Provide the (X, Y) coordinate of the cell's center where the given text is located.  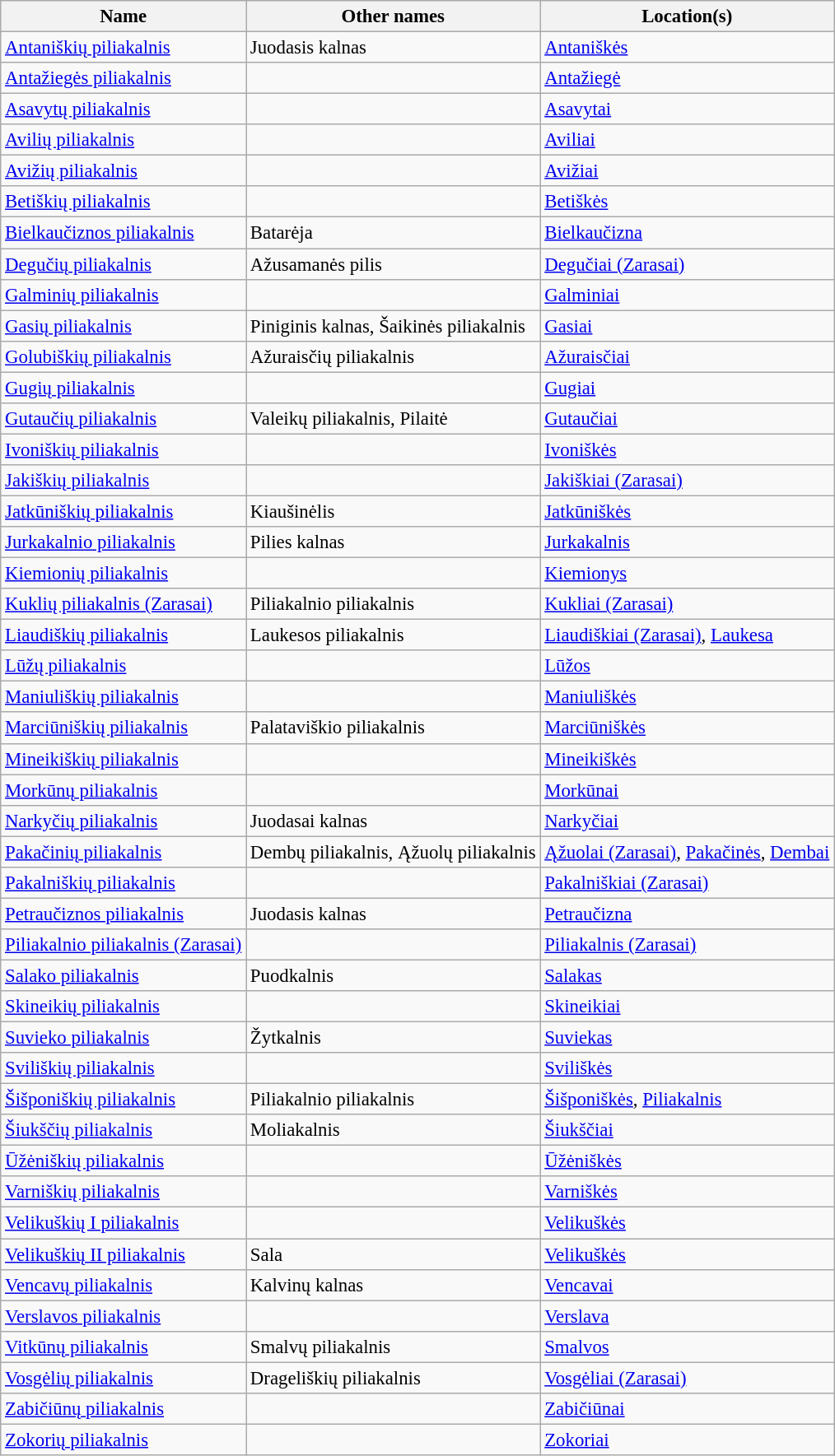
Verslava (687, 1316)
Vosgėliai (Zarasai) (687, 1378)
Galminių piliakalnis (124, 295)
Sviliškių piliakalnis (124, 1068)
Betiškės (687, 202)
Palataviškio piliakalnis (394, 728)
Gugių piliakalnis (124, 388)
Kiaušinėlis (394, 511)
Vencavai (687, 1285)
Asavytų piliakalnis (124, 109)
Žytkalnis (394, 1038)
Laukesos piliakalnis (394, 635)
Ažusamanės pilis (394, 264)
Vencavų piliakalnis (124, 1285)
Lūžos (687, 666)
Pakalniškių piliakalnis (124, 883)
Puodkalnis (394, 975)
Ūžėniškės (687, 1161)
Pakalniškiai (Zarasai) (687, 883)
Petraučizna (687, 914)
Gutaučių piliakalnis (124, 419)
Aviliai (687, 140)
Galminiai (687, 295)
Zokorių piliakalnis (124, 1440)
Sviliškės (687, 1068)
Piniginis kalnas, Šaikinės piliakalnis (394, 326)
Name (124, 16)
Maniuliškės (687, 697)
Salakas (687, 975)
Avižių piliakalnis (124, 171)
Smalvų piliakalnis (394, 1347)
Kuklių piliakalnis (Zarasai) (124, 604)
Skineikiai (687, 1007)
Smalvos (687, 1347)
Kalvinų kalnas (394, 1285)
Verslavos piliakalnis (124, 1316)
Ūžėniškių piliakalnis (124, 1161)
Vosgėlių piliakalnis (124, 1378)
Piliakalnis (Zarasai) (687, 945)
Šišponiškių piliakalnis (124, 1100)
Jatkūniškės (687, 511)
Other names (394, 16)
Ąžuolai (Zarasai), Pakačinės, Dembai (687, 852)
Gasiai (687, 326)
Jatkūniškių piliakalnis (124, 511)
Maniuliškių piliakalnis (124, 697)
Dembų piliakalnis, Ąžuolų piliakalnis (394, 852)
Location(s) (687, 16)
Skineikių piliakalnis (124, 1007)
Kiemionių piliakalnis (124, 574)
Salako piliakalnis (124, 975)
Degučiai (Zarasai) (687, 264)
Ivoniškių piliakalnis (124, 449)
Gutaučiai (687, 419)
Moliakalnis (394, 1130)
Antaniškės (687, 48)
Jakiškių piliakalnis (124, 481)
Marciūniškės (687, 728)
Jurkakalnio piliakalnis (124, 542)
Liaudiškių piliakalnis (124, 635)
Betiškių piliakalnis (124, 202)
Gugiai (687, 388)
Antaniškių piliakalnis (124, 48)
Avižiai (687, 171)
Asavytai (687, 109)
Vitkūnų piliakalnis (124, 1347)
Gasių piliakalnis (124, 326)
Varniškių piliakalnis (124, 1193)
Ažuraisčių piliakalnis (394, 356)
Šiukščiai (687, 1130)
Šišponiškės, Piliakalnis (687, 1100)
Zabičiūnai (687, 1409)
Petraučiznos piliakalnis (124, 914)
Suviekas (687, 1038)
Mineikiškių piliakalnis (124, 759)
Marciūniškių piliakalnis (124, 728)
Bielkaučiznos piliakalnis (124, 233)
Ažuraisčiai (687, 356)
Batarėja (394, 233)
Drageliškių piliakalnis (394, 1378)
Varniškės (687, 1193)
Jurkakalnis (687, 542)
Zokoriai (687, 1440)
Šiukščių piliakalnis (124, 1130)
Avilių piliakalnis (124, 140)
Narkyčiai (687, 821)
Kiemionys (687, 574)
Liaudiškiai (Zarasai), Laukesa (687, 635)
Antažiegė (687, 78)
Ivoniškės (687, 449)
Velikuškių II piliakalnis (124, 1254)
Juodasai kalnas (394, 821)
Zabičiūnų piliakalnis (124, 1409)
Bielkaučizna (687, 233)
Antažiegės piliakalnis (124, 78)
Degučių piliakalnis (124, 264)
Suvieko piliakalnis (124, 1038)
Jakiškiai (Zarasai) (687, 481)
Valeikų piliakalnis, Pilaitė (394, 419)
Lūžų piliakalnis (124, 666)
Sala (394, 1254)
Narkyčių piliakalnis (124, 821)
Morkūnų piliakalnis (124, 790)
Mineikiškės (687, 759)
Piliakalnio piliakalnis (Zarasai) (124, 945)
Pilies kalnas (394, 542)
Pakačinių piliakalnis (124, 852)
Golubiškių piliakalnis (124, 356)
Morkūnai (687, 790)
Velikuškių I piliakalnis (124, 1223)
Kukliai (Zarasai) (687, 604)
